Extract the (X, Y) coordinate from the center of the cell holding the provided text.  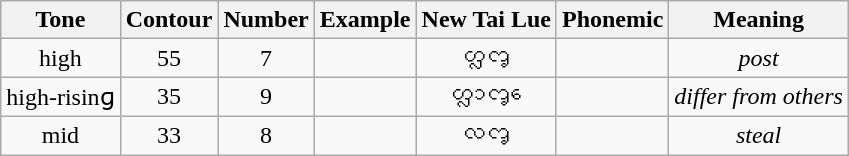
Tone (60, 20)
post (759, 58)
Example (365, 20)
9 (266, 97)
Number (266, 20)
Contour (169, 20)
ᦜᦱᧅᧈ (486, 97)
high-risinɡ (60, 97)
Meaning (759, 20)
33 (169, 135)
steal (759, 135)
high (60, 58)
ᦜᧅ (486, 58)
New Tai Lue (486, 20)
8 (266, 135)
7 (266, 58)
55 (169, 58)
mid (60, 135)
differ from others (759, 97)
35 (169, 97)
ᦟᧅ (486, 135)
Phonemic (612, 20)
